Determine the [X, Y] coordinate at the center of the cell enclosing the given text.  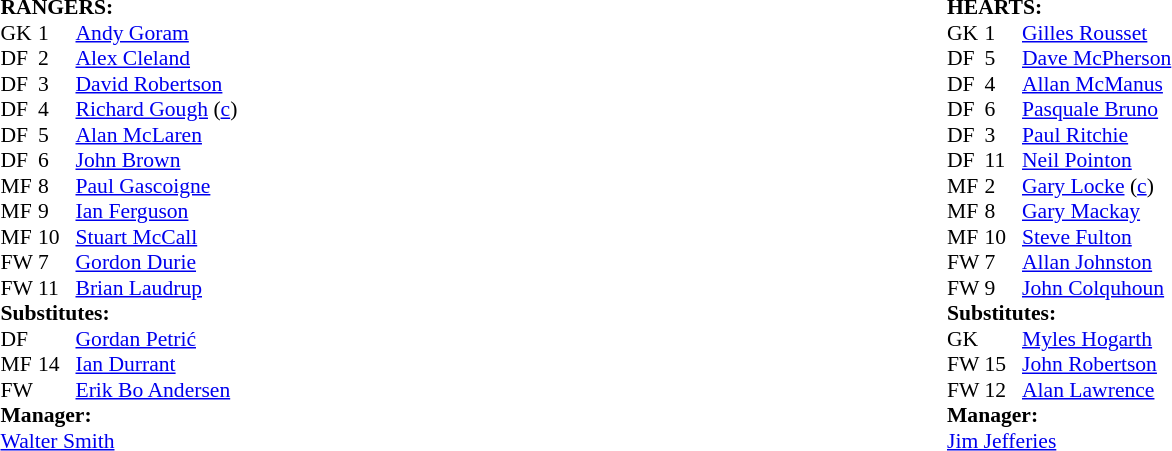
Andy Goram [157, 33]
Erik Bo Andersen [157, 390]
Gary Locke (c) [1096, 186]
Gary Mackay [1096, 211]
Ian Ferguson [157, 211]
Neil Pointon [1096, 161]
15 [1003, 365]
John Robertson [1096, 365]
Gordon Durie [157, 263]
David Robertson [157, 84]
Allan Johnston [1096, 263]
12 [1003, 390]
Richard Gough (c) [157, 109]
Allan McManus [1096, 84]
Brian Laudrup [157, 288]
Alan Lawrence [1096, 390]
Dave McPherson [1096, 59]
14 [57, 365]
Stuart McCall [157, 237]
Gilles Rousset [1096, 33]
John Colquhoun [1096, 288]
Pasquale Bruno [1096, 109]
Alex Cleland [157, 59]
Paul Ritchie [1096, 135]
Gordan Petrić [157, 339]
Alan McLaren [157, 135]
John Brown [157, 161]
Ian Durrant [157, 365]
Paul Gascoigne [157, 186]
Myles Hogarth [1096, 339]
Steve Fulton [1096, 237]
